Detect which cell encompasses the target text, then output its (x, y) center coordinate. 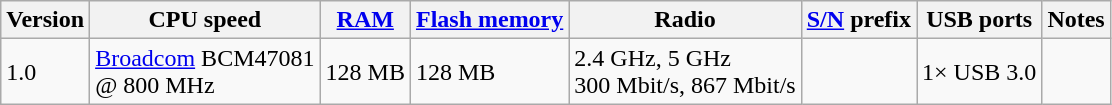
1× USB 3.0 (980, 72)
S/N prefix (858, 20)
2.4 GHz, 5 GHz300 Mbit/s, 867 Mbit/s (685, 72)
Notes (1076, 20)
Version (46, 20)
1.0 (46, 72)
CPU speed (205, 20)
Flash memory (489, 20)
USB ports (980, 20)
Radio (685, 20)
RAM (365, 20)
Broadcom BCM47081@ 800 MHz (205, 72)
